Extract the [X, Y] coordinate from the center of the cell holding the provided text.  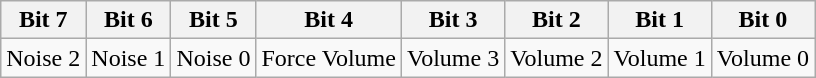
Bit 6 [128, 20]
Noise 0 [214, 58]
Volume 2 [556, 58]
Bit 3 [452, 20]
Bit 1 [660, 20]
Volume 0 [762, 58]
Bit 5 [214, 20]
Noise 2 [44, 58]
Bit 0 [762, 20]
Bit 4 [329, 20]
Volume 1 [660, 58]
Bit 2 [556, 20]
Noise 1 [128, 58]
Volume 3 [452, 58]
Bit 7 [44, 20]
Force Volume [329, 58]
